Return [x, y] of the center of cell containing provided text 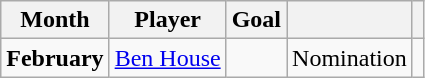
Nomination [350, 58]
Month [55, 20]
Goal [256, 20]
February [55, 58]
Player [168, 20]
Ben House [168, 58]
